For the text-containing cell, return its midpoint in (X, Y) coordinate format. 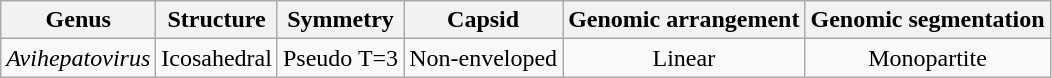
Avihepatovirus (78, 58)
Icosahedral (217, 58)
Non-enveloped (484, 58)
Genus (78, 20)
Linear (684, 58)
Genomic segmentation (928, 20)
Symmetry (340, 20)
Pseudo T=3 (340, 58)
Structure (217, 20)
Monopartite (928, 58)
Capsid (484, 20)
Genomic arrangement (684, 20)
